For the text-containing cell, return its midpoint in [x, y] coordinate format. 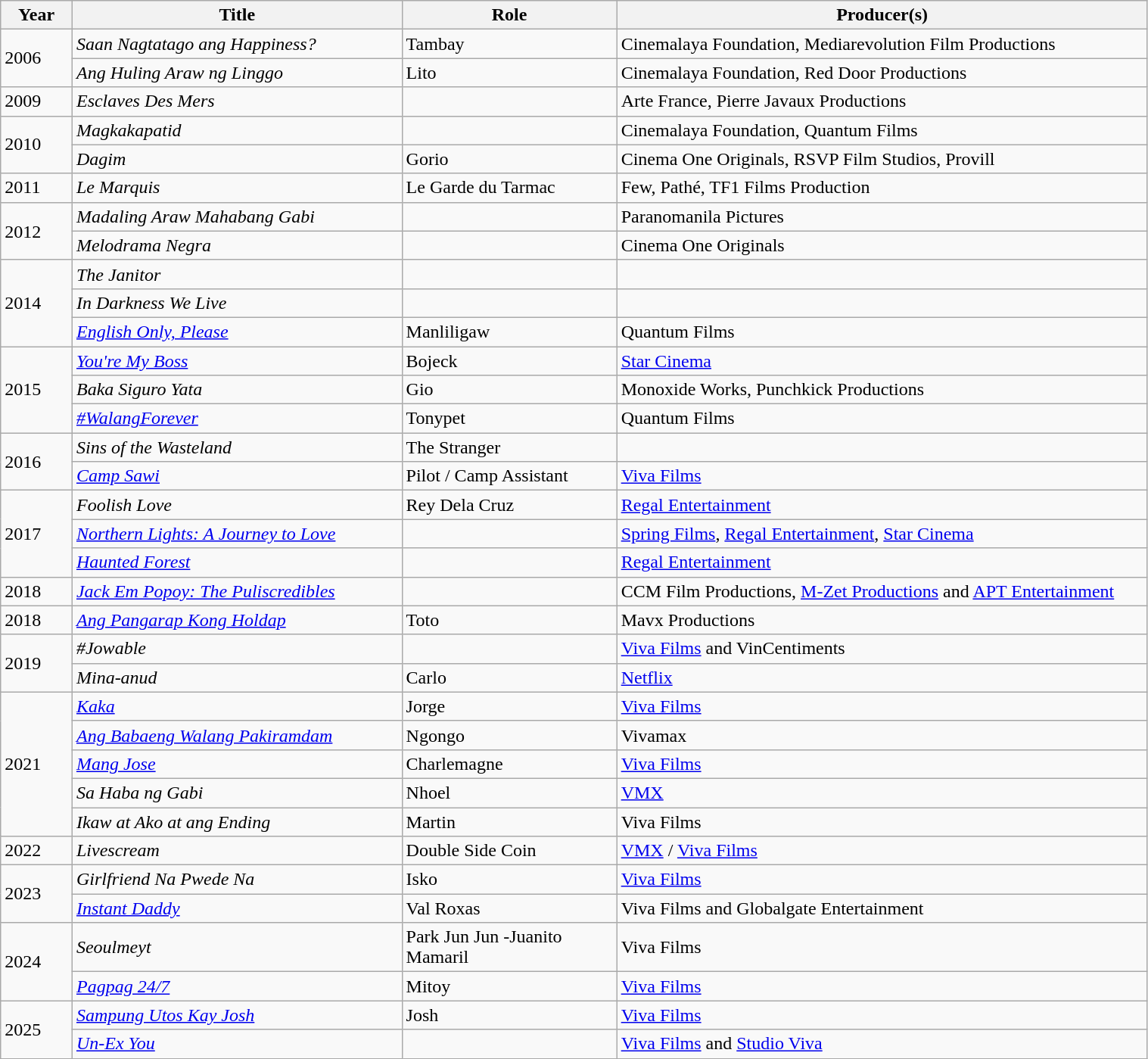
Rey Dela Cruz [509, 505]
Jorge [509, 706]
Park Jun Jun -Juanito Mamaril [509, 948]
2019 [36, 663]
Le Garde du Tarmac [509, 188]
Madaling Araw Mahabang Gabi [237, 216]
2014 [36, 303]
2011 [36, 188]
The Stranger [509, 447]
Kaka [237, 706]
Pagpag 24/7 [237, 986]
2021 [36, 764]
Nhoel [509, 793]
Gorio [509, 159]
2022 [36, 851]
Cinemalaya Foundation, Red Door Productions [882, 73]
2024 [36, 961]
Mang Jose [237, 764]
Foolish Love [237, 505]
Saan Nagtatago ang Happiness? [237, 44]
Spring Films, Regal Entertainment, Star Cinema [882, 534]
Val Roxas [509, 908]
2006 [36, 58]
Instant Daddy [237, 908]
Un-Ex You [237, 1044]
VMX [882, 793]
2023 [36, 894]
Toto [509, 620]
Netflix [882, 677]
Baka Siguro Yata [237, 390]
Title [237, 15]
Role [509, 15]
Martin [509, 821]
Year [36, 15]
Girlfriend Na Pwede Na [237, 880]
You're My Boss [237, 361]
Mavx Productions [882, 620]
Vivamax [882, 735]
Ikaw at Ako at ang Ending [237, 821]
Star Cinema [882, 361]
Gio [509, 390]
Paranomanila Pictures [882, 216]
2017 [36, 534]
Esclaves Des Mers [237, 101]
Carlo [509, 677]
Lito [509, 73]
Tonypet [509, 419]
Monoxide Works, Punchkick Productions [882, 390]
Melodrama Negra [237, 245]
2012 [36, 231]
2016 [36, 462]
Ang Babaeng Walang Pakiramdam [237, 735]
Livescream [237, 851]
English Only, Please [237, 332]
Jack Em Popoy: The Puliscredibles [237, 591]
Sa Haba ng Gabi [237, 793]
2010 [36, 145]
2009 [36, 101]
Josh [509, 1015]
Cinemalaya Foundation, Quantum Films [882, 130]
Mitoy [509, 986]
Few, Pathé, TF1 Films Production [882, 188]
2015 [36, 390]
Mina-anud [237, 677]
Le Marquis [237, 188]
Producer(s) [882, 15]
CCM Film Productions, M-Zet Productions and APT Entertainment [882, 591]
Dagim [237, 159]
Camp Sawi [237, 476]
Ngongo [509, 735]
2025 [36, 1029]
Sampung Utos Kay Josh [237, 1015]
Tambay [509, 44]
Viva Films and Studio Viva [882, 1044]
Viva Films and Globalgate Entertainment [882, 908]
Manliligaw [509, 332]
Arte France, Pierre Javaux Productions [882, 101]
In Darkness We Live [237, 303]
Cinema One Originals [882, 245]
Viva Films and VinCentiments [882, 649]
#Jowable [237, 649]
Haunted Forest [237, 562]
Sins of the Wasteland [237, 447]
Ang Pangarap Kong Holdap [237, 620]
The Janitor [237, 274]
Cinema One Originals, RSVP Film Studios, Provill [882, 159]
Ang Huling Araw ng Linggo [237, 73]
Isko [509, 880]
Seoulmeyt [237, 948]
Magkakapatid [237, 130]
Double Side Coin [509, 851]
#WalangForever [237, 419]
Charlemagne [509, 764]
Pilot / Camp Assistant [509, 476]
Bojeck [509, 361]
Cinemalaya Foundation, Mediarevolution Film Productions [882, 44]
VMX / Viva Films [882, 851]
Northern Lights: A Journey to Love [237, 534]
